Provide the (X, Y) coordinate of the cell's center where the given text is located.  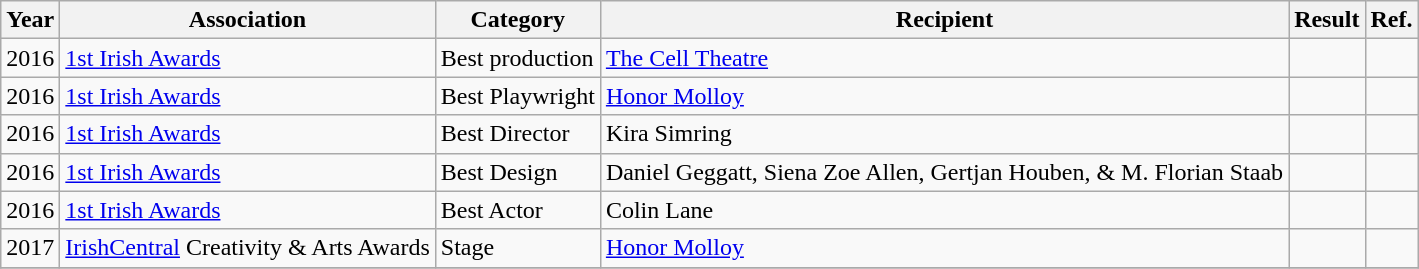
Best production (518, 58)
Colin Lane (944, 210)
Ref. (1392, 20)
Daniel Geggatt, Siena Zoe Allen, Gertjan Houben, & M. Florian Staab (944, 172)
Kira Simring (944, 134)
The Cell Theatre (944, 58)
Recipient (944, 20)
Category (518, 20)
2017 (30, 248)
Best Design (518, 172)
Year (30, 20)
Best Actor (518, 210)
Result (1327, 20)
Stage (518, 248)
IrishCentral Creativity & Arts Awards (248, 248)
Association (248, 20)
Best Director (518, 134)
Best Playwright (518, 96)
